Provide the (X, Y) coordinate of the cell's center where the given text is located.  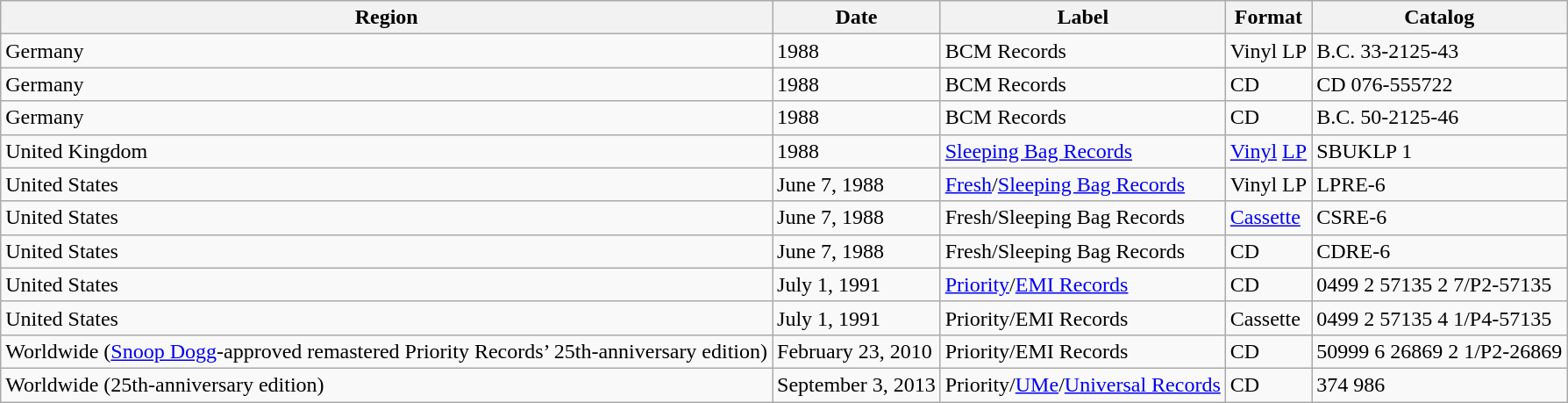
February 23, 2010 (857, 351)
CD 076-555722 (1440, 84)
50999 6 26869 2 1/P2-26869 (1440, 351)
B.C. 33-2125-43 (1440, 51)
SBUKLP 1 (1440, 151)
LPRE-6 (1440, 184)
Region (387, 18)
0499 2 57135 2 7/P2-57135 (1440, 284)
United Kingdom (387, 151)
Format (1268, 18)
374 986 (1440, 385)
Date (857, 18)
Label (1082, 18)
0499 2 57135 4 1/P4-57135 (1440, 318)
CDRE-6 (1440, 251)
B.C. 50-2125-46 (1440, 118)
Worldwide (25th-anniversary edition) (387, 385)
Priority/UMe/Universal Records (1082, 385)
CSRE-6 (1440, 218)
September 3, 2013 (857, 385)
Sleeping Bag Records (1082, 151)
Worldwide (Snoop Dogg-approved remastered Priority Records’ 25th-anniversary edition) (387, 351)
Catalog (1440, 18)
